Provide the [x, y] coordinate of the cell's center where the given text is located.  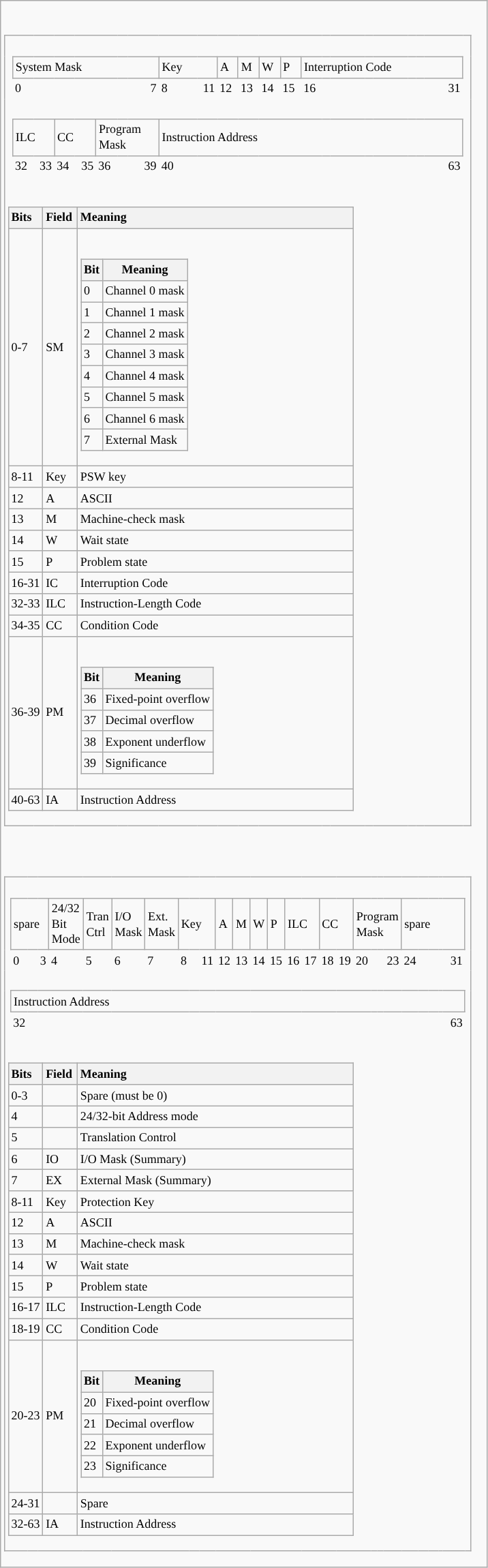
Spare (must be 0) [215, 1095]
Bit Meaning 20 Fixed-point overflow 21 Decimal overflow 22 Exponent underflow 23 Significance [215, 1417]
18 [327, 960]
Bit Meaning 36 Fixed-point overflow 37 Decimal overflow 38 Exponent underflow 39 Significance [215, 713]
0-3 [26, 1095]
21 [92, 1423]
34 [65, 166]
Bit Meaning 0 Channel 0 mask 1 Channel 1 mask 2 Channel 2 mask 3 Channel 3 mask 4 Channel 4 mask 5 Channel 5 mask 6 Channel 6 mask 7 External Mask [215, 348]
24/32-bit Address mode [215, 1117]
Ext.Mask [162, 924]
16-17 [26, 1308]
35 [86, 166]
Channel 3 mask [144, 355]
Channel 4 mask [144, 376]
Channel 2 mask [144, 334]
Channel 0 mask [144, 290]
40-63 [26, 800]
17 [311, 960]
40 [169, 166]
I/OMask [128, 924]
18-19 [26, 1329]
24-31 [26, 1504]
20-23 [26, 1417]
Protection Key [215, 1201]
Channel 1 mask [144, 312]
22 [92, 1445]
Channel 6 mask [144, 419]
External Mask (Summary) [215, 1181]
16-31 [26, 584]
0-7 [26, 348]
36-39 [26, 713]
1 [92, 312]
19 [345, 960]
33 [44, 166]
32-33 [26, 604]
External Mask [144, 440]
SM [60, 348]
IO [60, 1159]
34-35 [26, 626]
Channel 5 mask [144, 397]
2 [92, 334]
24 [410, 960]
PSW key [215, 477]
Translation Control [215, 1137]
Spare [215, 1504]
38 [92, 742]
System Mask [86, 67]
32-63 [26, 1524]
TranCtrl [97, 924]
EX [60, 1181]
37 [92, 720]
24/32BitMode [65, 924]
IC [60, 584]
I/O Mask (Summary) [215, 1159]
